Determine the [x, y] coordinate at the center of the cell enclosing the given text.  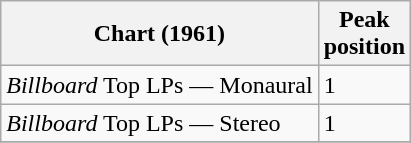
Chart (1961) [160, 34]
Peakposition [364, 34]
Billboard Top LPs — Monaural [160, 85]
Billboard Top LPs — Stereo [160, 123]
